Extract the [X, Y] coordinate from the center of the cell holding the provided text.  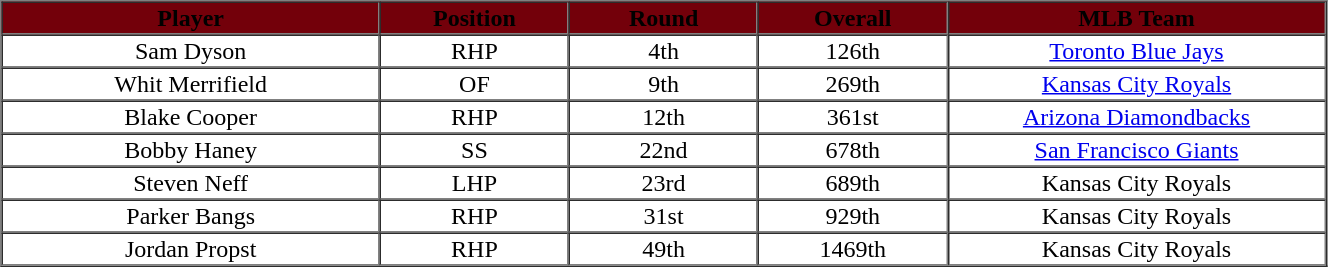
OF [474, 84]
929th [852, 216]
4th [664, 50]
31st [664, 216]
Overall [852, 18]
689th [852, 182]
MLB Team [1136, 18]
12th [664, 116]
SS [474, 150]
Steven Neff [191, 182]
361st [852, 116]
Position [474, 18]
22nd [664, 150]
Arizona Diamondbacks [1136, 116]
Parker Bangs [191, 216]
LHP [474, 182]
San Francisco Giants [1136, 150]
Player [191, 18]
678th [852, 150]
269th [852, 84]
Whit Merrifield [191, 84]
23rd [664, 182]
Toronto Blue Jays [1136, 50]
49th [664, 248]
Jordan Propst [191, 248]
126th [852, 50]
Bobby Haney [191, 150]
1469th [852, 248]
Blake Cooper [191, 116]
Sam Dyson [191, 50]
9th [664, 84]
Round [664, 18]
